Locate the cell with the specified text and output its [x, y] center coordinate. 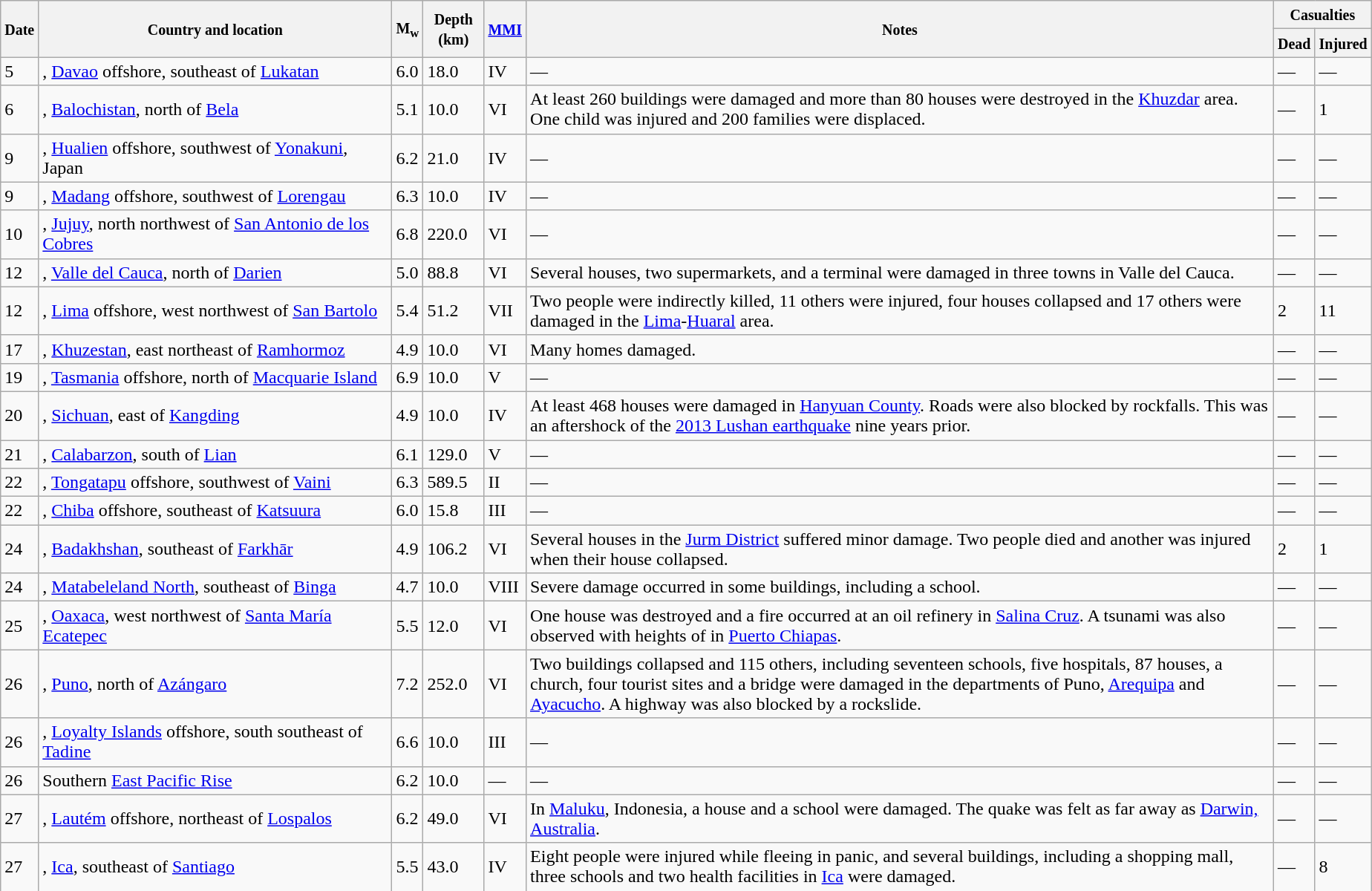
Country and location [215, 29]
Injured [1343, 43]
Several houses in the Jurm District suffered minor damage. Two people died and another was injured when their house collapsed. [900, 549]
, Badakhshan, southeast of Farkhār [215, 549]
6.9 [408, 377]
20 [19, 416]
5.0 [408, 272]
25 [19, 625]
6.6 [408, 742]
, Chiba offshore, southeast of Katsuura [215, 511]
Casualties [1322, 15]
, Valle del Cauca, north of Darien [215, 272]
, Khuzestan, east northeast of Ramhormoz [215, 349]
51.2 [454, 310]
11 [1343, 310]
49.0 [454, 818]
, Calabarzon, south of Lian [215, 454]
Date [19, 29]
252.0 [454, 684]
Southern East Pacific Rise [215, 780]
, Balochistan, north of Bela [215, 110]
, Lautém offshore, northeast of Lospalos [215, 818]
5.4 [408, 310]
21.0 [454, 157]
5.1 [408, 110]
106.2 [454, 549]
18.0 [454, 71]
4.7 [408, 587]
, Puno, north of Azángaro [215, 684]
, Madang offshore, southwest of Lorengau [215, 196]
Severe damage occurred in some buildings, including a school. [900, 587]
Mw [408, 29]
, Jujuy, north northwest of San Antonio de los Cobres [215, 235]
10 [19, 235]
220.0 [454, 235]
Dead [1294, 43]
5 [19, 71]
Depth (km) [454, 29]
, Lima offshore, west northwest of San Bartolo [215, 310]
15.8 [454, 511]
, Tongatapu offshore, southwest of Vaini [215, 483]
, Davao offshore, southeast of Lukatan [215, 71]
, Matabeleland North, southeast of Binga [215, 587]
, Oaxaca, west northwest of Santa María Ecatepec [215, 625]
MMI [505, 29]
12.0 [454, 625]
, Sichuan, east of Kangding [215, 416]
7.2 [408, 684]
8 [1343, 867]
6.1 [408, 454]
, Loyalty Islands offshore, south southeast of Tadine [215, 742]
Two people were indirectly killed, 11 others were injured, four houses collapsed and 17 others were damaged in the Lima-Huaral area. [900, 310]
One house was destroyed and a fire occurred at an oil refinery in Salina Cruz. A tsunami was also observed with heights of in Puerto Chiapas. [900, 625]
In Maluku, Indonesia, a house and a school were damaged. The quake was felt as far away as Darwin, Australia. [900, 818]
6 [19, 110]
6.8 [408, 235]
17 [19, 349]
21 [19, 454]
, Tasmania offshore, north of Macquarie Island [215, 377]
II [505, 483]
19 [19, 377]
589.5 [454, 483]
Several houses, two supermarkets, and a terminal were damaged in three towns in Valle del Cauca. [900, 272]
VIII [505, 587]
129.0 [454, 454]
VII [505, 310]
88.8 [454, 272]
Notes [900, 29]
43.0 [454, 867]
, Ica, southeast of Santiago [215, 867]
Many homes damaged. [900, 349]
, Hualien offshore, southwest of Yonakuni, Japan [215, 157]
